Output the (x, y) coordinate of the center of the cell containing the given text.  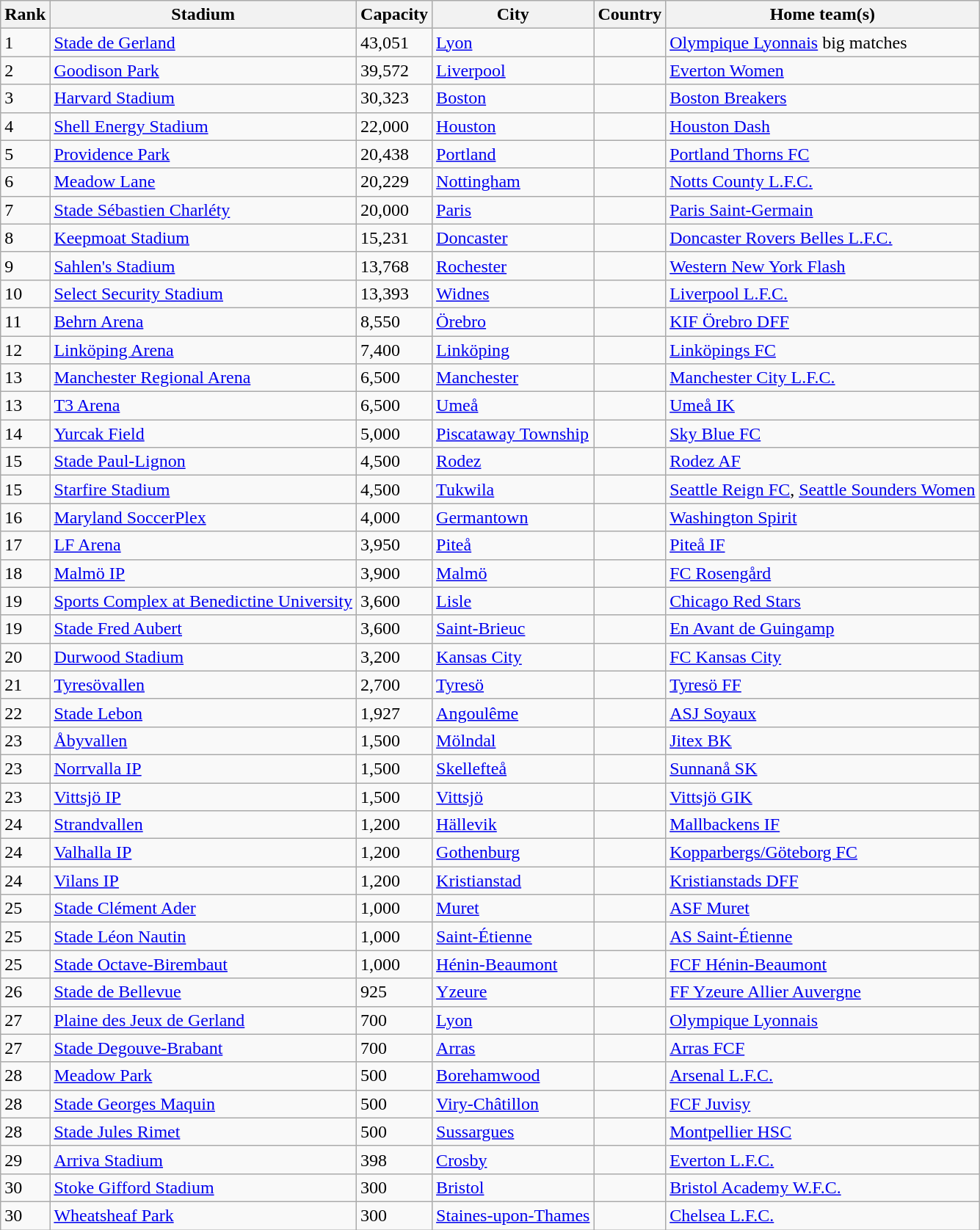
Arsenal L.F.C. (822, 1076)
Arras (513, 1048)
Kopparbergs/Göteborg FC (822, 853)
Western New York Flash (822, 266)
13,768 (395, 266)
Mölndal (513, 740)
Stadium (203, 15)
Meadow Lane (203, 182)
Select Security Stadium (203, 294)
Stade de Gerland (203, 43)
29 (25, 1160)
Tyresövallen (203, 685)
Manchester City L.F.C. (822, 378)
Hénin-Beaumont (513, 964)
Malmö (513, 573)
Houston Dash (822, 126)
Houston (513, 126)
Seattle Reign FC, Seattle Sounders Women (822, 490)
Home team(s) (822, 15)
Kansas City (513, 657)
Manchester Regional Arena (203, 378)
22 (25, 713)
Mallbackens IF (822, 825)
4,000 (395, 517)
LF Arena (203, 545)
FCF Hénin-Beaumont (822, 964)
5,000 (395, 434)
15,231 (395, 238)
T3 Arena (203, 406)
Shell Energy Stadium (203, 126)
17 (25, 545)
3,950 (395, 545)
Viry-Châtillon (513, 1104)
21 (25, 685)
7,400 (395, 350)
Piteå (513, 545)
2 (25, 70)
20,438 (395, 154)
16 (25, 517)
Doncaster Rovers Belles L.F.C. (822, 238)
KIF Örebro DFF (822, 321)
Muret (513, 909)
8,550 (395, 321)
13,393 (395, 294)
Rank (25, 15)
Angoulême (513, 713)
Bristol Academy W.F.C. (822, 1187)
Olympique Lyonnais big matches (822, 43)
Rochester (513, 266)
10 (25, 294)
5 (25, 154)
Stoke Gifford Stadium (203, 1187)
Behrn Arena (203, 321)
Norrvalla IP (203, 768)
Starfire Stadium (203, 490)
Chelsea L.F.C. (822, 1215)
Stade Léon Nautin (203, 936)
Stade Degouve-Brabant (203, 1048)
Notts County L.F.C. (822, 182)
1 (25, 43)
Sky Blue FC (822, 434)
Stade Sébastien Charléty (203, 210)
11 (25, 321)
4 (25, 126)
Arras FCF (822, 1048)
Wheatsheaf Park (203, 1215)
Country (630, 15)
Sahlen's Stadium (203, 266)
30,323 (395, 98)
Saint-Brieuc (513, 629)
6 (25, 182)
Stade Jules Rimet (203, 1132)
ASJ Soyaux (822, 713)
18 (25, 573)
20,000 (395, 210)
Linköping (513, 350)
Portland (513, 154)
Doncaster (513, 238)
Umeå IK (822, 406)
Goodison Park (203, 70)
Sussargues (513, 1132)
Stade Paul-Lignon (203, 462)
Nottingham (513, 182)
Piteå IF (822, 545)
Skellefteå (513, 768)
Montpellier HSC (822, 1132)
Liverpool L.F.C. (822, 294)
Strandvallen (203, 825)
Capacity (395, 15)
Kristianstad (513, 881)
Stade Georges Maquin (203, 1104)
Borehamwood (513, 1076)
20,229 (395, 182)
Paris Saint-Germain (822, 210)
Kristianstads DFF (822, 881)
Rodez (513, 462)
Yurcak Field (203, 434)
Gothenburg (513, 853)
Stade Lebon (203, 713)
Vilans IP (203, 881)
Sunnanå SK (822, 768)
12 (25, 350)
Crosby (513, 1160)
FC Kansas City (822, 657)
Tyresö (513, 685)
Rodez AF (822, 462)
City (513, 15)
ASF Muret (822, 909)
Staines-upon-Thames (513, 1215)
Piscataway Township (513, 434)
FCF Juvisy (822, 1104)
Linköpings FC (822, 350)
925 (395, 992)
1,927 (395, 713)
Keepmoat Stadium (203, 238)
3 (25, 98)
Saint-Étienne (513, 936)
22,000 (395, 126)
Paris (513, 210)
3,200 (395, 657)
Manchester (513, 378)
Vittsjö IP (203, 796)
Jitex BK (822, 740)
FC Rosengård (822, 573)
Örebro (513, 321)
Vittsjö (513, 796)
Washington Spirit (822, 517)
Sports Complex at Benedictine University (203, 601)
Stade Fred Aubert (203, 629)
Hällevik (513, 825)
9 (25, 266)
20 (25, 657)
3,900 (395, 573)
Stade Clément Ader (203, 909)
7 (25, 210)
8 (25, 238)
26 (25, 992)
Portland Thorns FC (822, 154)
Lisle (513, 601)
Germantown (513, 517)
Tukwila (513, 490)
Widnes (513, 294)
Bristol (513, 1187)
Åbyvallen (203, 740)
2,700 (395, 685)
Stade de Bellevue (203, 992)
Olympique Lyonnais (822, 1020)
Umeå (513, 406)
Valhalla IP (203, 853)
FF Yzeure Allier Auvergne (822, 992)
Liverpool (513, 70)
Boston (513, 98)
Plaine des Jeux de Gerland (203, 1020)
Malmö IP (203, 573)
Tyresö FF (822, 685)
Stade Octave-Birembaut (203, 964)
Linköping Arena (203, 350)
Vittsjö GIK (822, 796)
Boston Breakers (822, 98)
Everton L.F.C. (822, 1160)
Providence Park (203, 154)
Yzeure (513, 992)
AS Saint-Étienne (822, 936)
398 (395, 1160)
Durwood Stadium (203, 657)
43,051 (395, 43)
Harvard Stadium (203, 98)
En Avant de Guingamp (822, 629)
Arriva Stadium (203, 1160)
Maryland SoccerPlex (203, 517)
Chicago Red Stars (822, 601)
Everton Women (822, 70)
14 (25, 434)
39,572 (395, 70)
Meadow Park (203, 1076)
